Find where the given text appears and provide that cell's center as (x, y) coordinate. 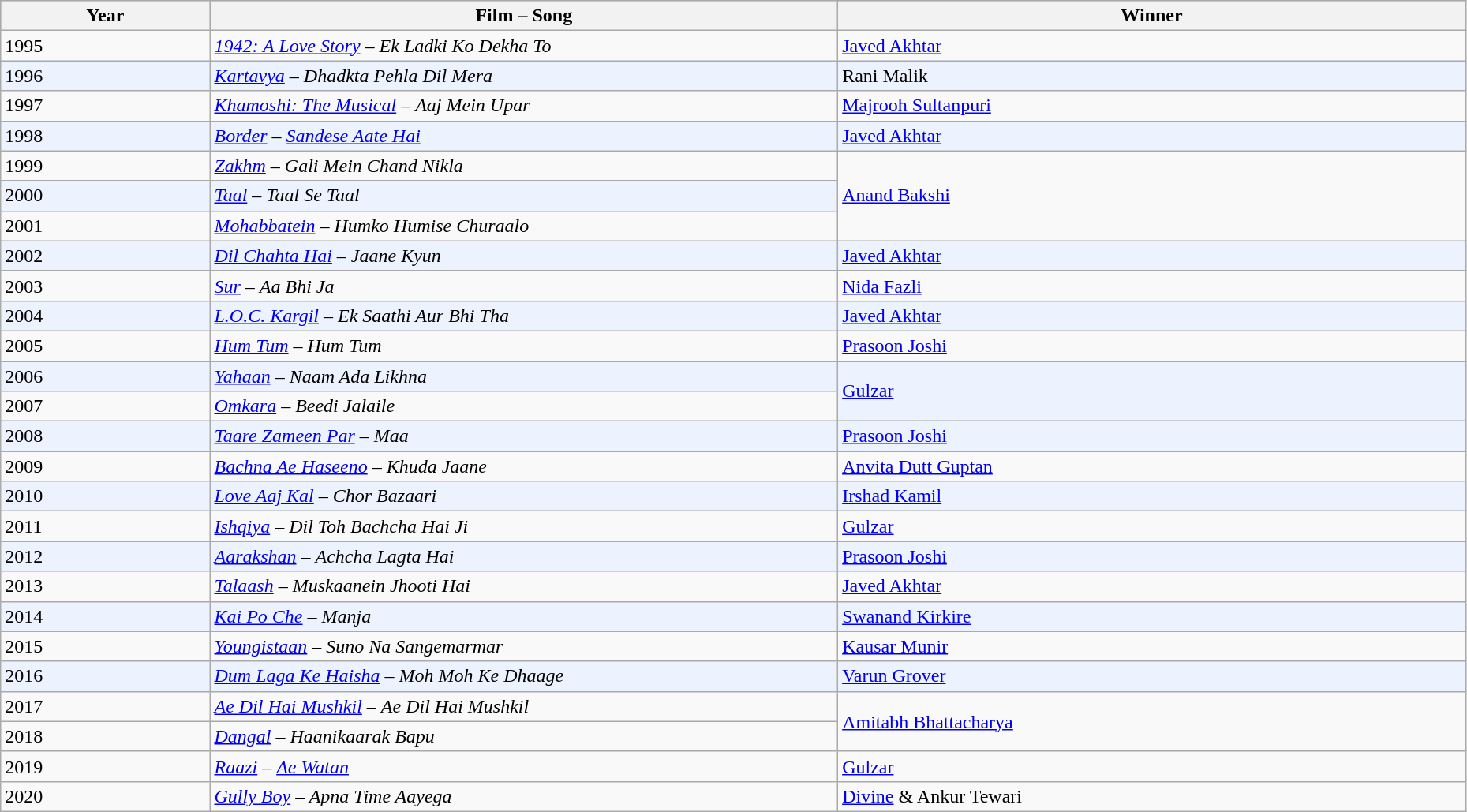
Ishqiya – Dil Toh Bachcha Hai Ji (524, 526)
1999 (106, 166)
Varun Grover (1152, 676)
Divine & Ankur Tewari (1152, 796)
Rani Malik (1152, 76)
Gully Boy – Apna Time Aayega (524, 796)
Youngistaan – Suno Na Sangemarmar (524, 646)
Taal – Taal Se Taal (524, 196)
2018 (106, 736)
Border – Sandese Aate Hai (524, 136)
2017 (106, 706)
1998 (106, 136)
Aarakshan – Achcha Lagta Hai (524, 556)
1996 (106, 76)
Swanand Kirkire (1152, 616)
Mohabbatein – Humko Humise Churaalo (524, 226)
1997 (106, 106)
Kartavya – Dhadkta Pehla Dil Mera (524, 76)
Amitabh Bhattacharya (1152, 721)
L.O.C. Kargil – Ek Saathi Aur Bhi Tha (524, 316)
1995 (106, 46)
Majrooh Sultanpuri (1152, 106)
Film – Song (524, 16)
2010 (106, 496)
Anvita Dutt Guptan (1152, 466)
2000 (106, 196)
Taare Zameen Par – Maa (524, 436)
Kausar Munir (1152, 646)
Bachna Ae Haseeno – Khuda Jaane (524, 466)
2009 (106, 466)
Yahaan – Naam Ada Likhna (524, 376)
2004 (106, 316)
2001 (106, 226)
2008 (106, 436)
2014 (106, 616)
Sur – Aa Bhi Ja (524, 286)
2002 (106, 256)
2012 (106, 556)
2011 (106, 526)
Dum Laga Ke Haisha – Moh Moh Ke Dhaage (524, 676)
Raazi – Ae Watan (524, 766)
Dil Chahta Hai – Jaane Kyun (524, 256)
Anand Bakshi (1152, 196)
2020 (106, 796)
2015 (106, 646)
Hum Tum – Hum Tum (524, 346)
2016 (106, 676)
Love Aaj Kal – Chor Bazaari (524, 496)
Winner (1152, 16)
Talaash – Muskaanein Jhooti Hai (524, 586)
Omkara – Beedi Jalaile (524, 406)
2019 (106, 766)
Khamoshi: The Musical – Aaj Mein Upar (524, 106)
Kai Po Che – Manja (524, 616)
2013 (106, 586)
Year (106, 16)
Nida Fazli (1152, 286)
Zakhm – Gali Mein Chand Nikla (524, 166)
2006 (106, 376)
2007 (106, 406)
2003 (106, 286)
2005 (106, 346)
Dangal – Haanikaarak Bapu (524, 736)
Irshad Kamil (1152, 496)
Ae Dil Hai Mushkil – Ae Dil Hai Mushkil (524, 706)
1942: A Love Story – Ek Ladki Ko Dekha To (524, 46)
